Locate the cell with the specified text and output its [X, Y] center coordinate. 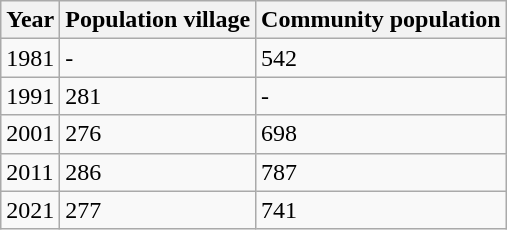
Community population [381, 20]
2021 [30, 210]
2001 [30, 134]
281 [158, 96]
286 [158, 172]
741 [381, 210]
276 [158, 134]
542 [381, 58]
698 [381, 134]
1981 [30, 58]
Population village [158, 20]
2011 [30, 172]
277 [158, 210]
787 [381, 172]
1991 [30, 96]
Year [30, 20]
